Locate the cell with the specified text and output its (X, Y) center coordinate. 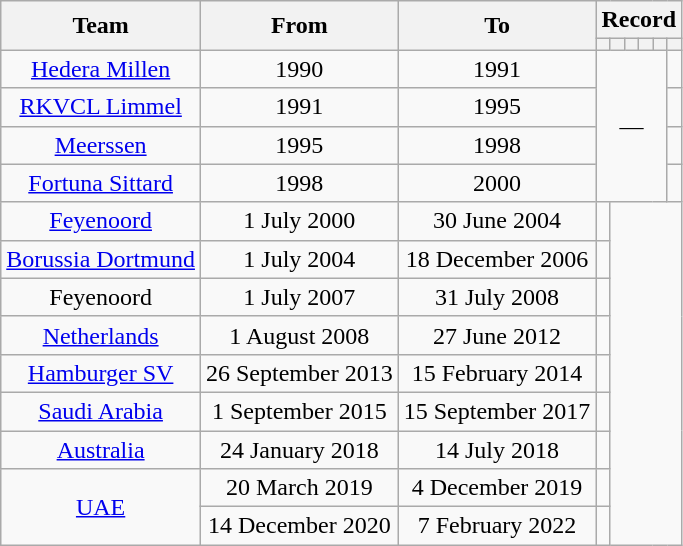
20 March 2019 (299, 488)
From (299, 26)
26 September 2013 (299, 373)
14 December 2020 (299, 526)
7 February 2022 (497, 526)
31 July 2008 (497, 297)
27 June 2012 (497, 335)
Borussia Dortmund (101, 259)
1 July 2000 (299, 221)
30 June 2004 (497, 221)
24 January 2018 (299, 449)
Hamburger SV (101, 373)
— (632, 126)
4 December 2019 (497, 488)
UAE (101, 507)
15 February 2014 (497, 373)
1 July 2007 (299, 297)
RKVCL Limmel (101, 107)
To (497, 26)
1990 (299, 69)
1 September 2015 (299, 411)
1 July 2004 (299, 259)
Hedera Millen (101, 69)
1 August 2008 (299, 335)
15 September 2017 (497, 411)
Fortuna Sittard (101, 183)
2000 (497, 183)
Saudi Arabia (101, 411)
Meerssen (101, 145)
Netherlands (101, 335)
18 December 2006 (497, 259)
Record (639, 20)
Australia (101, 449)
Team (101, 26)
14 July 2018 (497, 449)
